Pinpoint the cell where the given text exists, returning its [X, Y] midpoint coordinate. 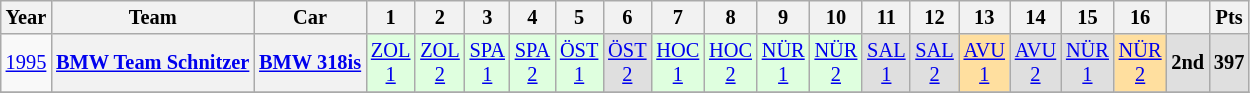
AVU1 [984, 63]
2nd [1188, 63]
13 [984, 17]
1995 [26, 63]
SAL1 [886, 63]
2 [440, 17]
14 [1036, 17]
9 [784, 17]
1 [390, 17]
12 [934, 17]
4 [532, 17]
Team [152, 17]
ZOL2 [440, 63]
8 [730, 17]
10 [836, 17]
15 [1088, 17]
Year [26, 17]
SAL2 [934, 63]
11 [886, 17]
AVU2 [1036, 63]
397 [1229, 63]
HOC2 [730, 63]
SPA2 [532, 63]
ZOL1 [390, 63]
ÖST1 [579, 63]
5 [579, 17]
ÖST2 [627, 63]
Car [310, 17]
3 [488, 17]
Pts [1229, 17]
6 [627, 17]
SPA1 [488, 63]
BMW Team Schnitzer [152, 63]
16 [1140, 17]
HOC1 [678, 63]
BMW 318is [310, 63]
7 [678, 17]
